Output the (x, y) coordinate of the center of the cell containing the given text.  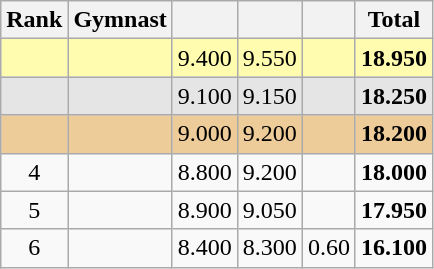
18.000 (394, 172)
Gymnast (120, 20)
18.950 (394, 58)
0.60 (328, 248)
9.050 (270, 210)
Total (394, 20)
8.800 (204, 172)
9.100 (204, 96)
Rank (34, 20)
18.250 (394, 96)
17.950 (394, 210)
9.000 (204, 134)
8.900 (204, 210)
6 (34, 248)
16.100 (394, 248)
18.200 (394, 134)
9.550 (270, 58)
5 (34, 210)
9.150 (270, 96)
8.400 (204, 248)
8.300 (270, 248)
9.400 (204, 58)
4 (34, 172)
